Detect which cell encompasses the target text, then output its (X, Y) center coordinate. 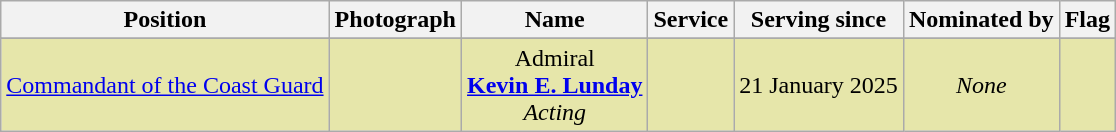
Position (165, 20)
Service (691, 20)
AdmiralKevin E. LundayActing (555, 85)
Photograph (395, 20)
21 January 2025 (819, 85)
Nominated by (981, 20)
Name (555, 20)
Flag (1087, 20)
Serving since (819, 20)
Commandant of the Coast Guard (165, 85)
None (981, 85)
